Extract the [X, Y] coordinate from the center of the cell holding the provided text.  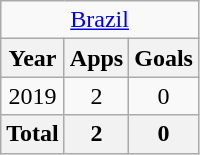
Brazil [100, 20]
2019 [33, 96]
Year [33, 58]
Total [33, 134]
Goals [164, 58]
Apps [96, 58]
